Identify which cell holds the provided text, then report its (X, Y) central coordinate. 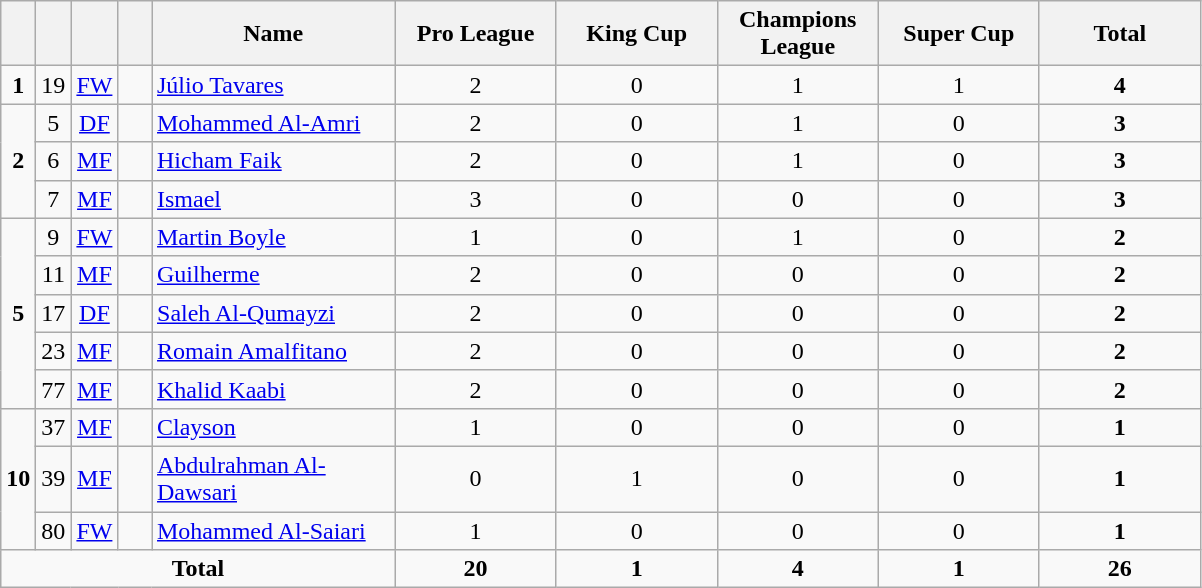
20 (476, 569)
Martin Boyle (274, 237)
17 (54, 313)
23 (54, 351)
Mohammed Al-Amri (274, 123)
Romain Amalfitano (274, 351)
Guilherme (274, 275)
19 (54, 85)
Júlio Tavares (274, 85)
Khalid Kaabi (274, 389)
9 (54, 237)
Name (274, 34)
Mohammed Al-Saiari (274, 531)
King Cup (636, 34)
Clayson (274, 427)
Ismael (274, 199)
77 (54, 389)
Abdulrahman Al-Dawsari (274, 478)
Pro League (476, 34)
Saleh Al-Qumayzi (274, 313)
37 (54, 427)
Hicham Faik (274, 161)
11 (54, 275)
80 (54, 531)
10 (18, 478)
Super Cup (958, 34)
39 (54, 478)
6 (54, 161)
26 (1120, 569)
Champions League (798, 34)
7 (54, 199)
